Determine the [X, Y] coordinate at the center of the cell enclosing the given text.  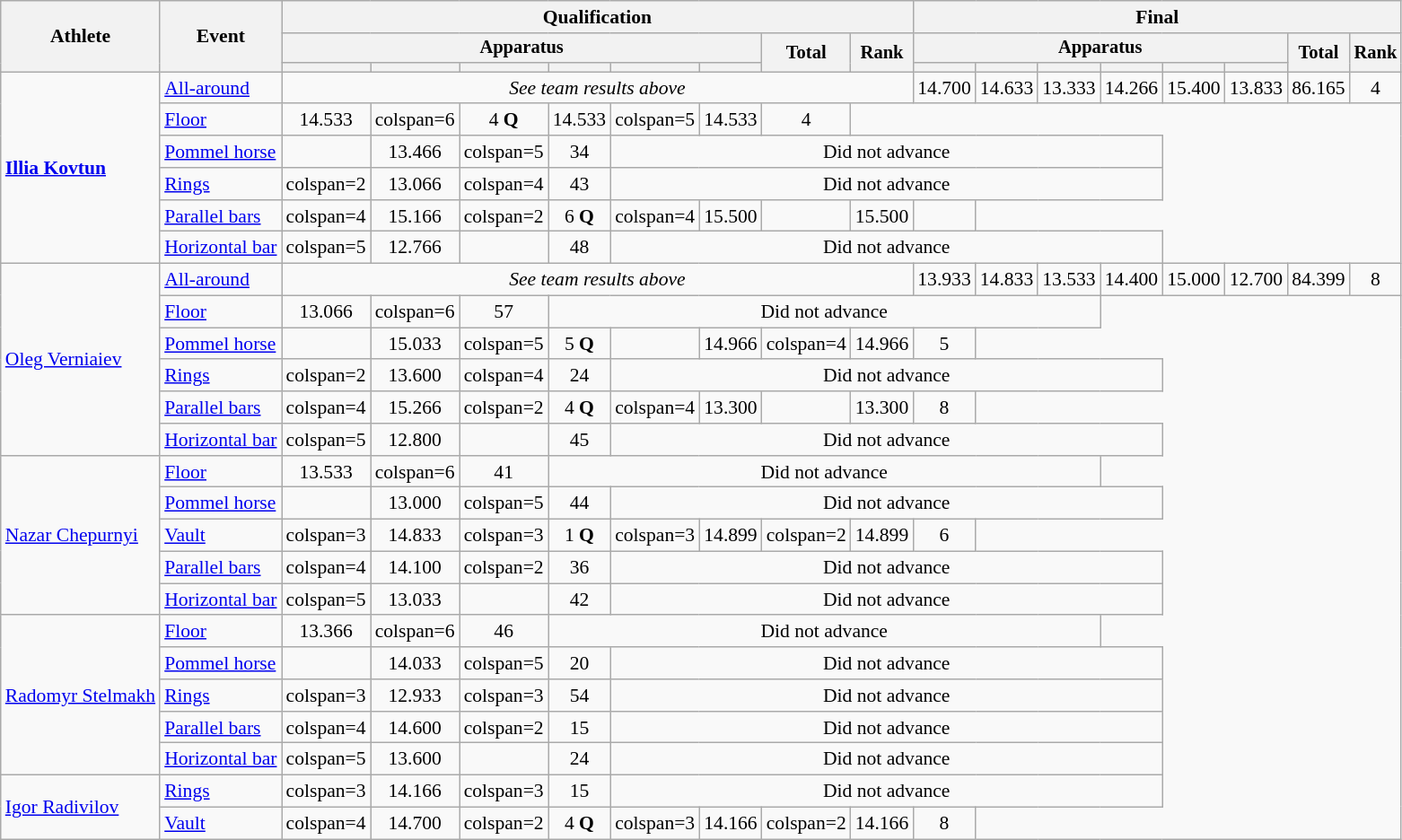
6 Q [580, 216]
12.933 [415, 696]
Radomyr Stelmakh [81, 696]
13.333 [1068, 88]
Athlete [81, 36]
13.033 [415, 599]
86.165 [1318, 88]
1 Q [580, 536]
13.466 [415, 152]
14.600 [415, 728]
15.166 [415, 216]
43 [580, 184]
12.700 [1257, 280]
Event [221, 36]
20 [580, 663]
Qualification [598, 17]
84.399 [1318, 280]
13.933 [944, 280]
13.833 [1257, 88]
44 [580, 503]
14.400 [1131, 280]
14.266 [1131, 88]
41 [504, 472]
Igor Radivilov [81, 808]
13.000 [415, 503]
15.033 [415, 344]
46 [504, 632]
45 [580, 440]
15.400 [1194, 88]
13.366 [327, 632]
14.633 [1007, 88]
57 [504, 312]
Illia Kovtun [81, 168]
12.800 [415, 440]
Final [1157, 17]
14.100 [415, 568]
54 [580, 696]
34 [580, 152]
36 [580, 568]
15.000 [1194, 280]
5 [944, 344]
6 [944, 536]
48 [580, 248]
14.033 [415, 663]
15.266 [415, 407]
Oleg Verniaiev [81, 360]
12.766 [415, 248]
5 Q [580, 344]
Nazar Chepurnyi [81, 536]
42 [580, 599]
